From the cell containing the given text, extract its center point as [X, Y] coordinate. 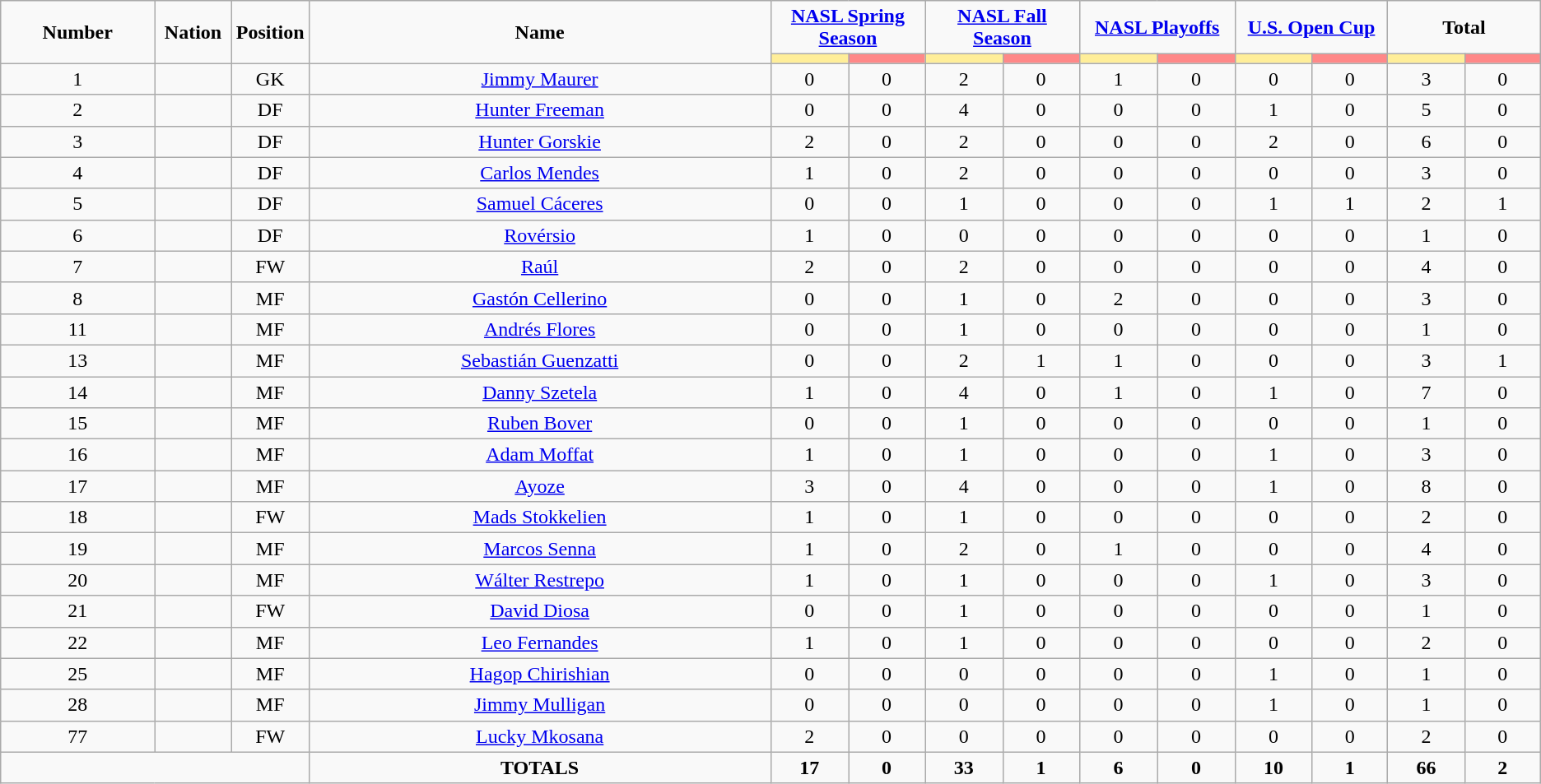
Ruben Bover [540, 424]
33 [964, 768]
16 [77, 455]
Raúl [540, 267]
Carlos Mendes [540, 173]
Hunter Freeman [540, 110]
20 [77, 580]
77 [77, 736]
22 [77, 643]
25 [77, 674]
Lucky Mkosana [540, 736]
Hunter Gorskie [540, 141]
Mads Stokkelien [540, 517]
28 [77, 705]
14 [77, 392]
21 [77, 611]
Andrés Flores [540, 329]
Danny Szetela [540, 392]
Position [270, 32]
Sebastián Guenzatti [540, 360]
Adam Moffat [540, 455]
Samuel Cáceres [540, 204]
66 [1426, 768]
Total [1464, 28]
David Diosa [540, 611]
NASL Playoffs [1157, 28]
13 [77, 360]
Marcos Senna [540, 549]
NASL Spring Season [848, 28]
Name [540, 32]
Jimmy Maurer [540, 79]
Ayoze [540, 486]
11 [77, 329]
Rovérsio [540, 235]
19 [77, 549]
TOTALS [540, 768]
Jimmy Mulligan [540, 705]
Nation [193, 32]
10 [1273, 768]
Hagop Chirishian [540, 674]
Leo Fernandes [540, 643]
Gastón Cellerino [540, 298]
15 [77, 424]
U.S. Open Cup [1311, 28]
18 [77, 517]
Wálter Restrepo [540, 580]
Number [77, 32]
GK [270, 79]
NASL Fall Season [1003, 28]
